Determine the [x, y] coordinate at the center of the cell enclosing the given text.  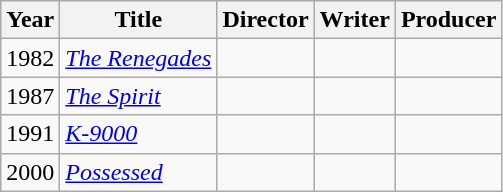
The Renegades [138, 58]
1987 [30, 96]
Producer [448, 20]
1982 [30, 58]
Possessed [138, 172]
The Spirit [138, 96]
Year [30, 20]
Writer [354, 20]
Title [138, 20]
K-9000 [138, 134]
1991 [30, 134]
Director [266, 20]
2000 [30, 172]
